Extract the (X, Y) coordinate from the center of the cell holding the provided text.  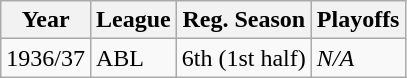
Reg. Season (244, 20)
Year (46, 20)
ABL (133, 58)
League (133, 20)
N/A (358, 58)
Playoffs (358, 20)
6th (1st half) (244, 58)
1936/37 (46, 58)
